Find where the given text appears and provide that cell's center as (x, y) coordinate. 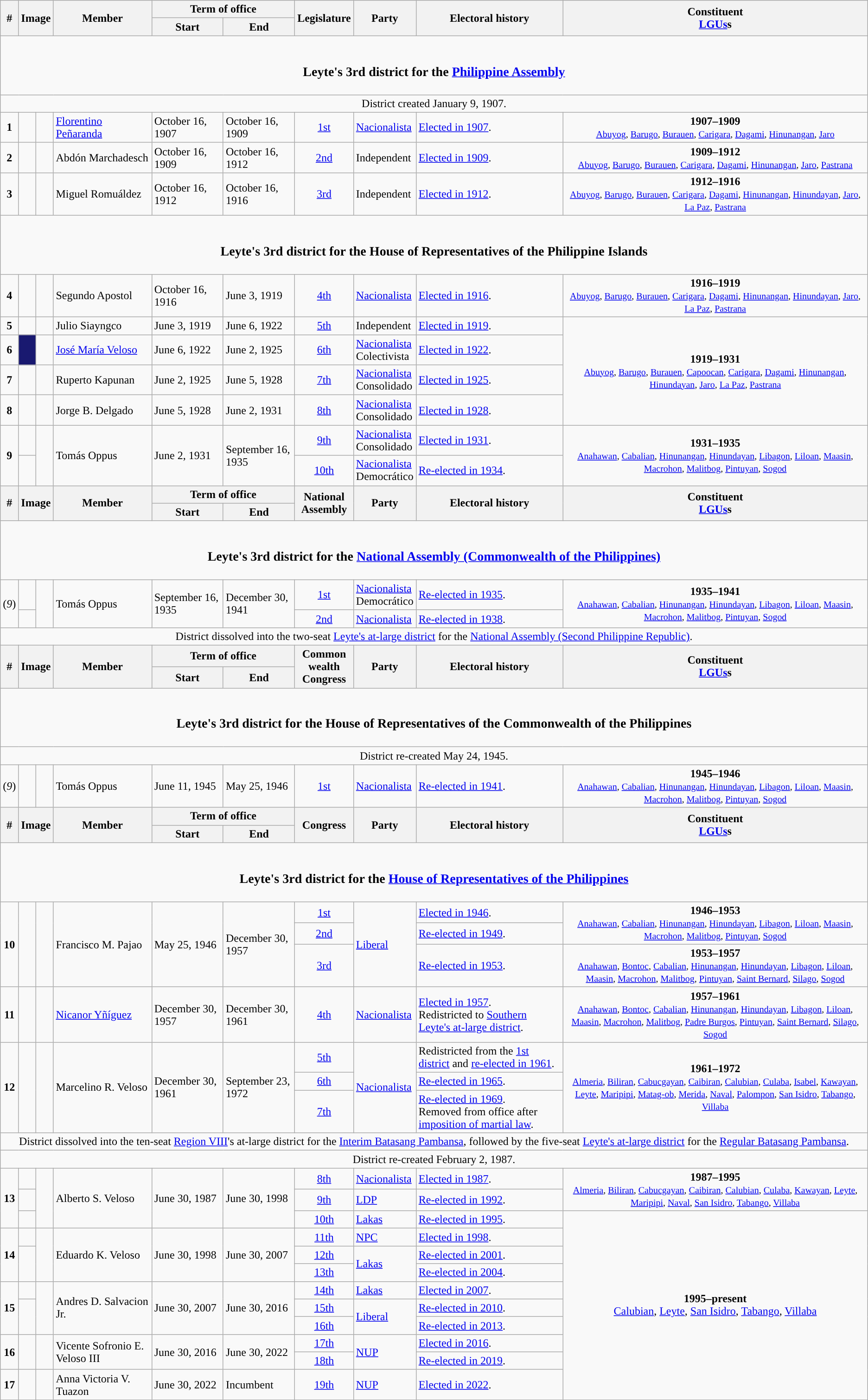
Elected in 2022. (490, 1385)
5 (9, 326)
NationalAssembly (325, 503)
Leyte's 3rd district for the National Assembly (Commonwealth of the Philippines) (434, 550)
Segundo Apostol (102, 296)
Elected in 1957.Redistricted to Southern Leyte's at-large district. (490, 1015)
Re-elected in 1995. (490, 1220)
10 (9, 944)
Elected in 1916. (490, 296)
16th (325, 1325)
8 (9, 410)
Florentino Peñaranda (102, 127)
Re-elected in 1935. (490, 595)
15th (325, 1308)
18th (325, 1361)
Nicanor Yñíguez (102, 1015)
October 16, 1907 (187, 127)
11th (325, 1237)
9 (9, 455)
Elected in 1922. (490, 350)
1953–1957Anahawan, Bontoc, Cabalian, Hinunangan, Hinundayan, Libagon, Liloan, Maasin, Macrohon, Malitbog, Pintuyan, Saint Bernard, Silago, Sogod (715, 965)
December 30, 1941 (259, 604)
District created January 9, 1907. (434, 103)
1919–1931Abuyog, Barugo, Burauen, Capoocan, Carigara, Dagami, Hinunangan, Hinundayan, Jaro, La Paz, Pastrana (715, 371)
Leyte's 3rd district for the House of Representatives of the Philippine Islands (434, 245)
Elected in 1928. (490, 410)
Re-elected in 2013. (490, 1325)
LDP (385, 1200)
16 (9, 1352)
Marcelino R. Veloso (102, 1087)
11 (9, 1015)
6 (9, 350)
Re-elected in 1965. (490, 1081)
Re-elected in 2010. (490, 1308)
1945–1946Anahawan, Cabalian, Hinunangan, Hinundayan, Libagon, Liloan, Maasin, Macrohon, Malitbog, Pintuyan, Sogod (715, 786)
June 30, 1987 (187, 1198)
Elected in 1912. (490, 194)
Alberto S. Veloso (102, 1198)
Leyte's 3rd district for the House of Representatives of the Philippines (434, 872)
Redistricted from the 1st district and re-elected in 1961. (490, 1057)
4 (9, 296)
1907–1909Abuyog, Barugo, Burauen, Carigara, Dagami, Hinunangan, Jaro (715, 127)
Elected in 1931. (490, 441)
Abdón Marchadesch (102, 158)
Re-elected in 1992. (490, 1200)
September 23, 1972 (259, 1087)
1935–1941Anahawan, Cabalian, Hinunangan, Hinundayan, Libagon, Liloan, Maasin, Macrohon, Malitbog, Pintuyan, Sogod (715, 604)
Re-elected in 2004. (490, 1272)
3 (9, 194)
Re-elected in 1949. (490, 933)
13 (9, 1198)
Leyte's 3rd district for the House of Representatives of the Commonwealth of the Philippines (434, 718)
Anna Victoria V. Tuazon (102, 1385)
Vicente Sofronio E. Veloso III (102, 1352)
1931–1935Anahawan, Cabalian, Hinunangan, Hinundayan, Libagon, Liloan, Maasin, Macrohon, Malitbog, Pintuyan, Sogod (715, 455)
Eduardo K. Veloso (102, 1255)
1912–1916Abuyog, Barugo, Burauen, Carigara, Dagami, Hinunangan, Hinundayan, Jaro, La Paz, Pastrana (715, 194)
Re-elected in 2019. (490, 1361)
Re-elected in 1969.Removed from office after imposition of martial law. (490, 1112)
Julio Siayngco (102, 326)
Elected in 1919. (490, 326)
Elected in 1925. (490, 380)
District dissolved into the two-seat Leyte's at-large district for the National Assembly (Second Philippine Republic). (434, 636)
1946–1953Anahawan, Cabalian, Hinunangan, Hinundayan, Libagon, Liloan, Maasin, Macrohon, Malitbog, Pintuyan, Sogod (715, 923)
NacionalistaColectivista (385, 350)
Legislature (325, 18)
Elected in 1909. (490, 158)
17th (325, 1343)
12th (325, 1255)
1916–1919Abuyog, Barugo, Burauen, Carigara, Dagami, Hinunangan, Hinundayan, Jaro, La Paz, Pastrana (715, 296)
Incumbent (259, 1385)
José María Veloso (102, 350)
Re-elected in 1953. (490, 965)
Ruperto Kapunan (102, 380)
Re-elected in 1934. (490, 470)
NPC (385, 1237)
Elected in 1998. (490, 1237)
Re-elected in 1941. (490, 786)
1 (9, 127)
Elected in 1987. (490, 1179)
CommonwealthCongress (325, 667)
1995–presentCalubian, Leyte, San Isidro, Tabango, Villaba (715, 1305)
7 (9, 380)
Elected in 1907. (490, 127)
2 (9, 158)
Congress (325, 825)
19th (325, 1385)
Leyte's 3rd district for the Philippine Assembly (434, 65)
14th (325, 1290)
17 (9, 1385)
Re-elected in 1938. (490, 619)
Miguel Romuáldez (102, 194)
13th (325, 1272)
District re-created February 2, 1987. (434, 1159)
Jorge B. Delgado (102, 410)
Francisco M. Pajao (102, 944)
Elected in 1946. (490, 912)
Elected in 2016. (490, 1343)
12 (9, 1087)
Re-elected in 2001. (490, 1255)
14 (9, 1255)
June 11, 1945 (187, 786)
1987–1995Almeria, Biliran, Cabucgayan, Caibiran, Calubian, Culaba, Kawayan, Leyte, Maripipi, Naval, San Isidro, Tabango, Villaba (715, 1189)
Elected in 2007. (490, 1290)
Andres D. Salvacion Jr. (102, 1308)
15 (9, 1308)
1909–1912Abuyog, Barugo, Burauen, Carigara, Dagami, Hinunangan, Jaro, Pastrana (715, 158)
District re-created May 24, 1945. (434, 756)
